Return the (x, y) coordinate for the center point of the cell that contains the specified text.  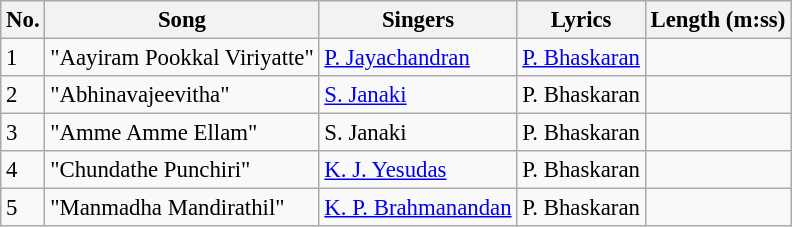
1 (23, 58)
3 (23, 133)
K. J. Yesudas (418, 170)
"Abhinavajeevitha" (182, 95)
4 (23, 170)
Singers (418, 20)
Lyrics (581, 20)
Song (182, 20)
Length (m:ss) (718, 20)
"Amme Amme Ellam" (182, 133)
K. P. Brahmanandan (418, 208)
5 (23, 208)
"Aayiram Pookkal Viriyatte" (182, 58)
"Chundathe Punchiri" (182, 170)
"Manmadha Mandirathil" (182, 208)
No. (23, 20)
P. Jayachandran (418, 58)
2 (23, 95)
